Capture the cell that displays the provided text and extract its (X, Y) central coordinate. 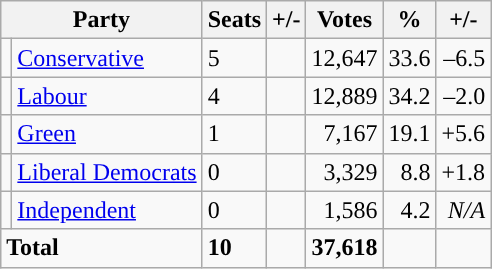
3,329 (344, 172)
1 (234, 134)
Party (102, 20)
Green (107, 134)
4.2 (410, 210)
1,586 (344, 210)
34.2 (410, 96)
10 (234, 248)
% (410, 20)
Independent (107, 210)
+5.6 (464, 134)
Total (102, 248)
33.6 (410, 58)
N/A (464, 210)
Liberal Democrats (107, 172)
5 (234, 58)
–6.5 (464, 58)
Labour (107, 96)
12,889 (344, 96)
8.8 (410, 172)
–2.0 (464, 96)
4 (234, 96)
19.1 (410, 134)
Conservative (107, 58)
+1.8 (464, 172)
Seats (234, 20)
7,167 (344, 134)
Votes (344, 20)
12,647 (344, 58)
37,618 (344, 248)
